Detect which cell encompasses the target text, then output its [X, Y] center coordinate. 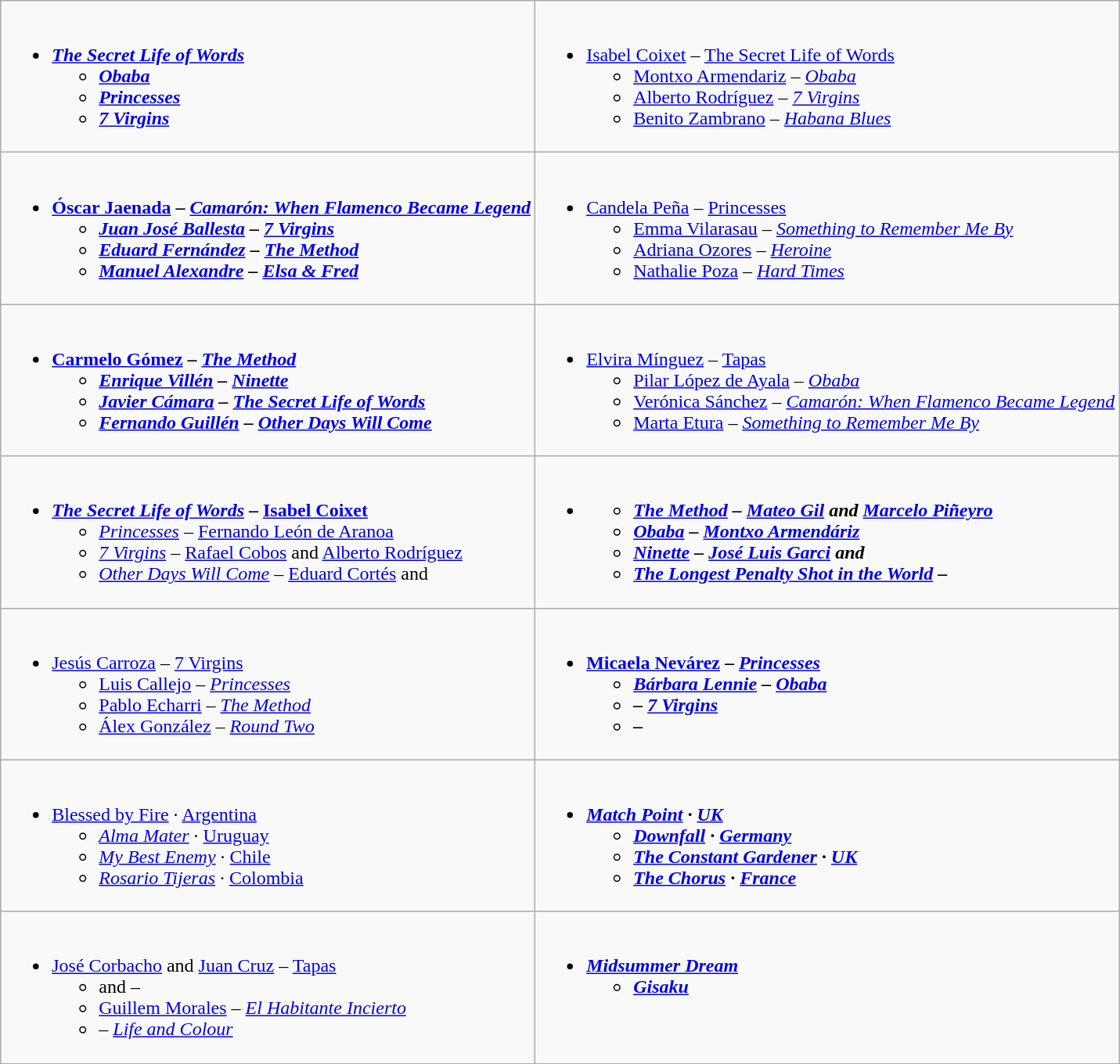
Óscar Jaenada – Camarón: When Flamenco Became LegendJuan José Ballesta – 7 VirginsEduard Fernández – The MethodManuel Alexandre – Elsa & Fred [268, 228]
Isabel Coixet – The Secret Life of WordsMontxo Armendariz – ObabaAlberto Rodríguez – 7 VirginsBenito Zambrano – Habana Blues [827, 77]
José Corbacho and Juan Cruz – Tapas and – Guillem Morales – El Habitante Incierto – Life and Colour [268, 987]
The Secret Life of WordsObabaPrincesses7 Virgins [268, 77]
Elvira Mínguez – TapasPilar López de Ayala – ObabaVerónica Sánchez – Camarón: When Flamenco Became LegendMarta Etura – Something to Remember Me By [827, 380]
Blessed by Fire · ArgentinaAlma Mater · UruguayMy Best Enemy · ChileRosario Tijeras · Colombia [268, 836]
Candela Peña – PrincessesEmma Vilarasau – Something to Remember Me ByAdriana Ozores – HeroineNathalie Poza – Hard Times [827, 228]
Midsummer DreamGisaku [827, 987]
Match Point · UKDownfall · GermanyThe Constant Gardener · UKThe Chorus · France [827, 836]
Micaela Nevárez – PrincessesBárbara Lennie – Obaba – 7 Virgins – [827, 684]
Jesús Carroza – 7 VirginsLuis Callejo – PrincessesPablo Echarri – The MethodÁlex González – Round Two [268, 684]
Carmelo Gómez – The MethodEnrique Villén – NinetteJavier Cámara – The Secret Life of WordsFernando Guillén – Other Days Will Come [268, 380]
The Method – Mateo Gil and Marcelo PiñeyroObaba – Montxo ArmendárizNinette – José Luis Garci and The Longest Penalty Shot in the World – [827, 532]
